Search for the cell housing the specified text and yield its (x, y) center coordinate. 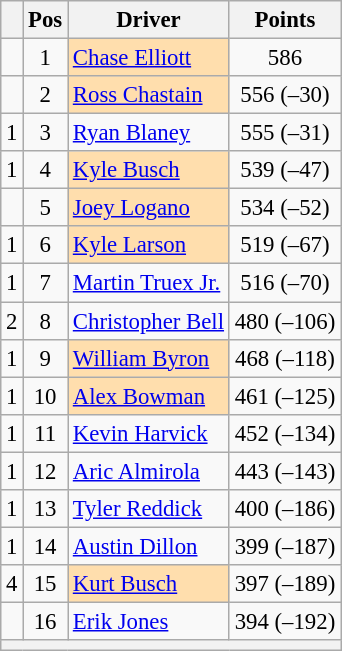
Joey Logano (149, 208)
Points (284, 20)
Alex Bowman (149, 396)
10 (46, 396)
Driver (149, 20)
397 (–189) (284, 584)
461 (–125) (284, 396)
Ryan Blaney (149, 133)
3 (46, 133)
Kevin Harvick (149, 433)
Ross Chastain (149, 95)
12 (46, 471)
Aric Almirola (149, 471)
Chase Elliott (149, 58)
394 (–192) (284, 621)
534 (–52) (284, 208)
Kyle Busch (149, 170)
586 (284, 58)
443 (–143) (284, 471)
6 (46, 245)
452 (–134) (284, 433)
519 (–67) (284, 245)
480 (–106) (284, 321)
9 (46, 358)
399 (–187) (284, 546)
Erik Jones (149, 621)
555 (–31) (284, 133)
15 (46, 584)
7 (46, 283)
Christopher Bell (149, 321)
Kurt Busch (149, 584)
556 (–30) (284, 95)
Austin Dillon (149, 546)
8 (46, 321)
Tyler Reddick (149, 509)
5 (46, 208)
539 (–47) (284, 170)
13 (46, 509)
516 (–70) (284, 283)
14 (46, 546)
Kyle Larson (149, 245)
400 (–186) (284, 509)
16 (46, 621)
11 (46, 433)
William Byron (149, 358)
468 (–118) (284, 358)
Martin Truex Jr. (149, 283)
Pos (46, 20)
